For the text-containing cell, return its midpoint in [x, y] coordinate format. 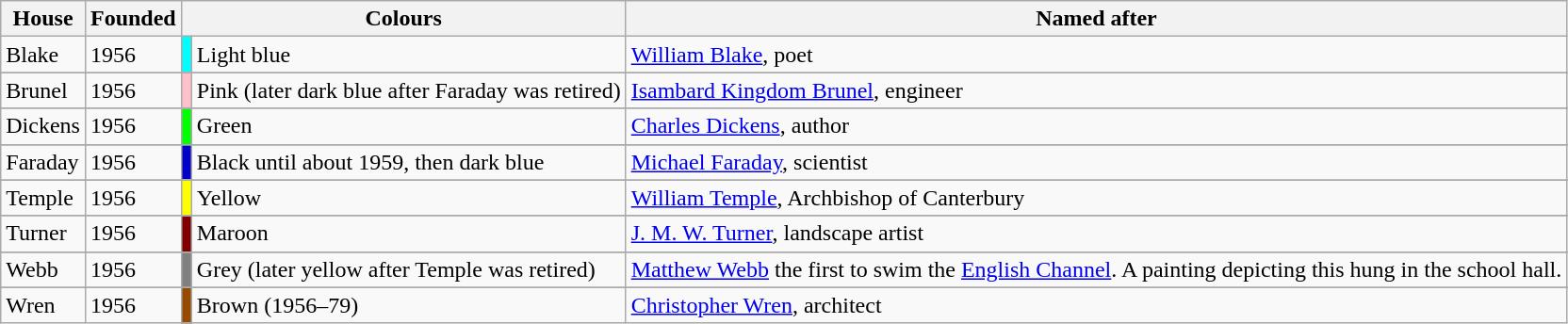
Colours [403, 19]
Michael Faraday, scientist [1097, 162]
Brunel [43, 90]
Isambard Kingdom Brunel, engineer [1097, 90]
Named after [1097, 19]
Temple [43, 198]
Black until about 1959, then dark blue [409, 162]
House [43, 19]
Yellow [409, 198]
Dickens [43, 126]
Light blue [409, 55]
Matthew Webb the first to swim the English Channel. A painting depicting this hung in the school hall. [1097, 269]
Faraday [43, 162]
Founded [133, 19]
Green [409, 126]
Brown (1956–79) [409, 305]
Grey (later yellow after Temple was retired) [409, 269]
Pink (later dark blue after Faraday was retired) [409, 90]
Blake [43, 55]
Webb [43, 269]
J. M. W. Turner, landscape artist [1097, 234]
Charles Dickens, author [1097, 126]
Wren [43, 305]
Christopher Wren, architect [1097, 305]
William Temple, Archbishop of Canterbury [1097, 198]
Maroon [409, 234]
William Blake, poet [1097, 55]
Turner [43, 234]
